Output the [X, Y] coordinate of the center of the cell containing the given text.  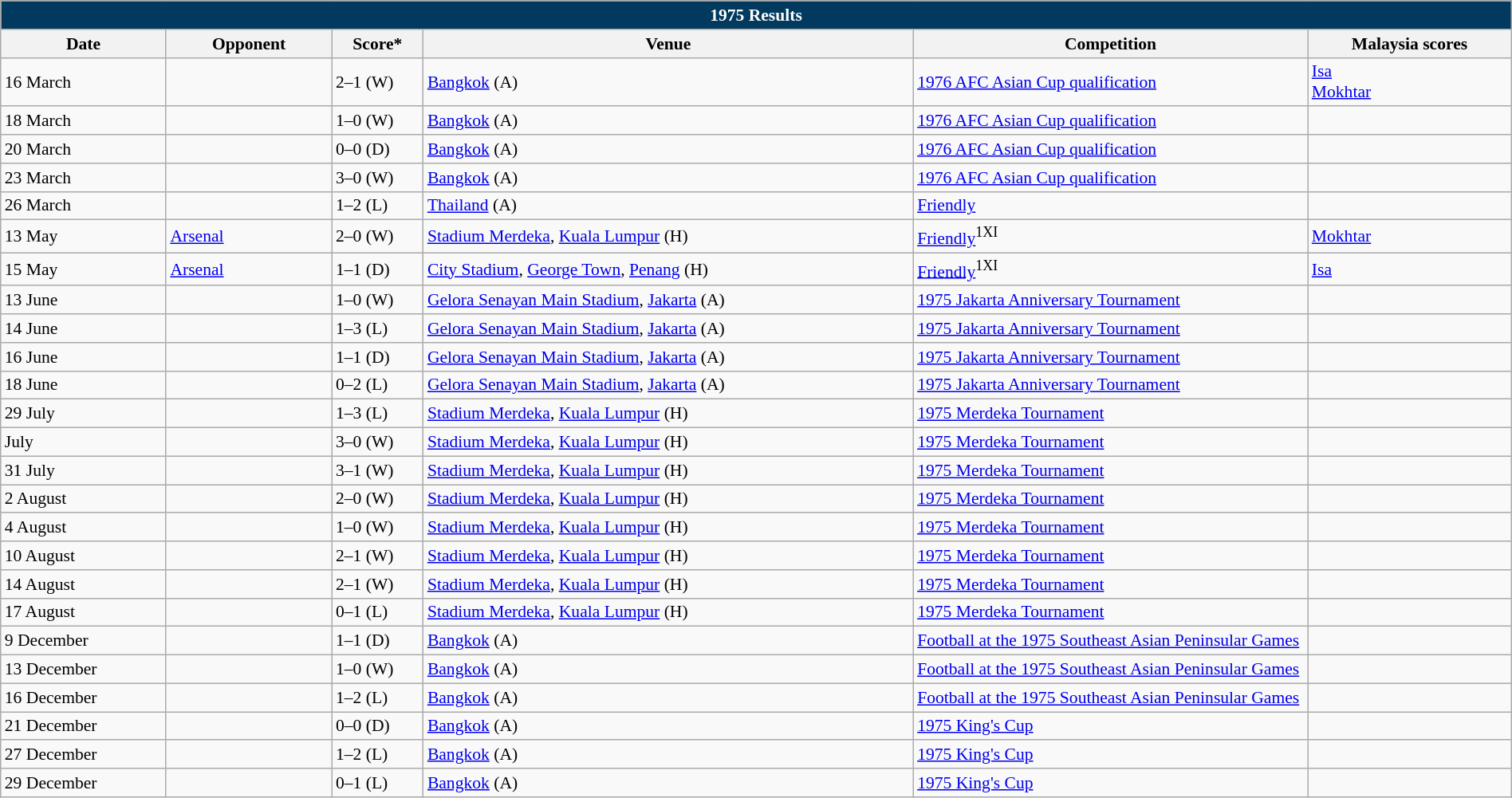
14 August [84, 584]
Venue [668, 44]
July [84, 442]
Competition [1110, 44]
15 May [84, 269]
10 August [84, 556]
Isa [1410, 269]
20 March [84, 149]
23 March [84, 178]
17 August [84, 613]
Friendly [1110, 206]
27 December [84, 755]
Opponent [249, 44]
4 August [84, 528]
31 July [84, 470]
13 June [84, 301]
13 May [84, 236]
3–1 (W) [378, 470]
29 July [84, 414]
14 June [84, 328]
29 December [84, 783]
21 December [84, 726]
Malaysia scores [1410, 44]
16 June [84, 357]
18 March [84, 121]
Thailand (A) [668, 206]
Mokhtar [1410, 236]
26 March [84, 206]
16 March [84, 81]
0–2 (L) [378, 386]
18 June [84, 386]
13 December [84, 670]
1975 Results [756, 15]
16 December [84, 698]
Date [84, 44]
City Stadium, George Town, Penang (H) [668, 269]
9 December [84, 641]
Score* [378, 44]
2 August [84, 499]
Isa Mokhtar [1410, 81]
